Output the [X, Y] coordinate of the center of the cell containing the given text.  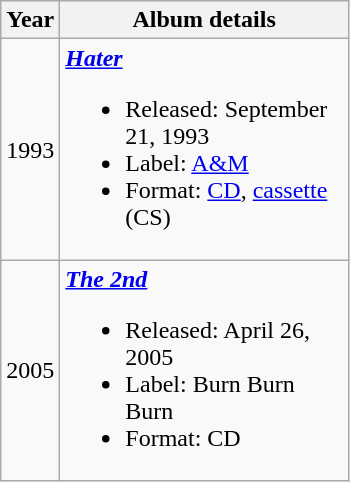
HaterReleased: September 21, 1993Label: A&MFormat: CD, cassette (CS) [204, 150]
The 2ndReleased: April 26, 2005Label: Burn Burn BurnFormat: CD [204, 370]
2005 [30, 370]
1993 [30, 150]
Year [30, 20]
Album details [204, 20]
